Capture the cell that displays the provided text and extract its (x, y) central coordinate. 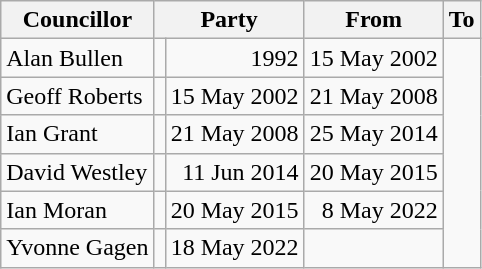
8 May 2022 (374, 210)
Councillor (78, 20)
To (462, 20)
Party (229, 20)
Ian Grant (78, 134)
From (374, 20)
Ian Moran (78, 210)
18 May 2022 (234, 248)
11 Jun 2014 (234, 172)
25 May 2014 (374, 134)
Alan Bullen (78, 58)
Yvonne Gagen (78, 248)
Geoff Roberts (78, 96)
1992 (234, 58)
David Westley (78, 172)
